Return (X, Y) of the center of cell containing provided text 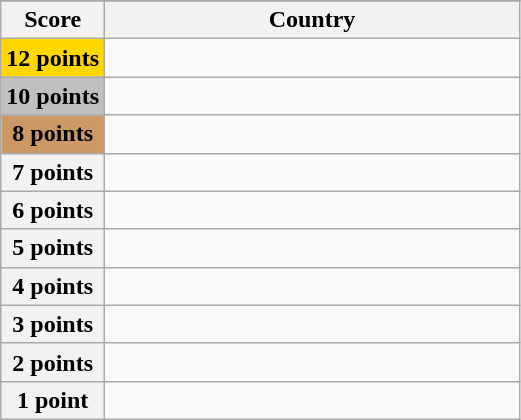
8 points (53, 134)
5 points (53, 248)
Country (312, 20)
10 points (53, 96)
3 points (53, 324)
7 points (53, 172)
1 point (53, 400)
Score (53, 20)
2 points (53, 362)
6 points (53, 210)
4 points (53, 286)
12 points (53, 58)
